Scan for the cell matching the given text and deliver its [X, Y] coordinate at center. 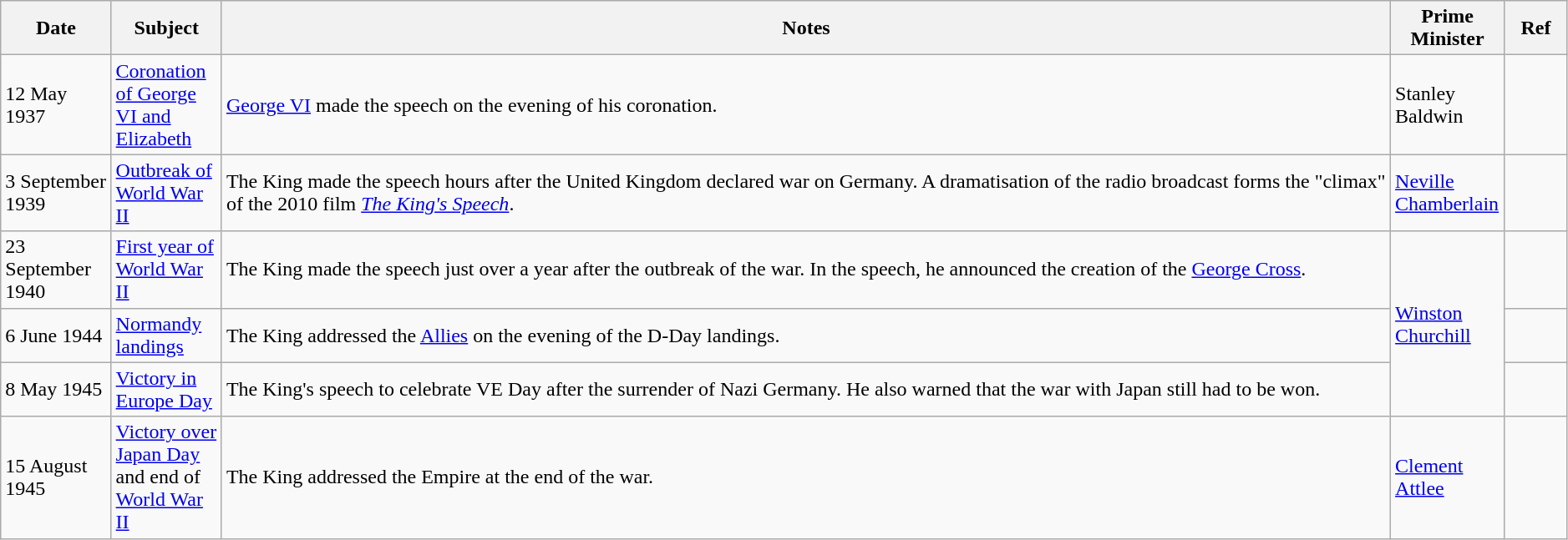
The King addressed the Allies on the evening of the D-Day landings. [805, 336]
Clement Attlee [1448, 477]
8 May 1945 [56, 389]
Prime Minister [1448, 28]
12 May 1937 [56, 105]
Notes [805, 28]
15 August 1945 [56, 477]
Victory in Europe Day [166, 389]
First year of World War II [166, 270]
Outbreak of World War II [166, 193]
Winston Churchill [1448, 324]
6 June 1944 [56, 336]
The King's speech to celebrate VE Day after the surrender of Nazi Germany. He also warned that the war with Japan still had to be won. [805, 389]
The King made the speech just over a year after the outbreak of the war. In the speech, he announced the creation of the George Cross. [805, 270]
Normandy landings [166, 336]
George VI made the speech on the evening of his coronation. [805, 105]
Neville Chamberlain [1448, 193]
Coronation of George VI and Elizabeth [166, 105]
3 September 1939 [56, 193]
Date [56, 28]
The King addressed the Empire at the end of the war. [805, 477]
Victory over Japan Day and end of World War II [166, 477]
23 September 1940 [56, 270]
Stanley Baldwin [1448, 105]
Subject [166, 28]
Ref [1536, 28]
